Search for the cell housing the specified text and yield its (x, y) center coordinate. 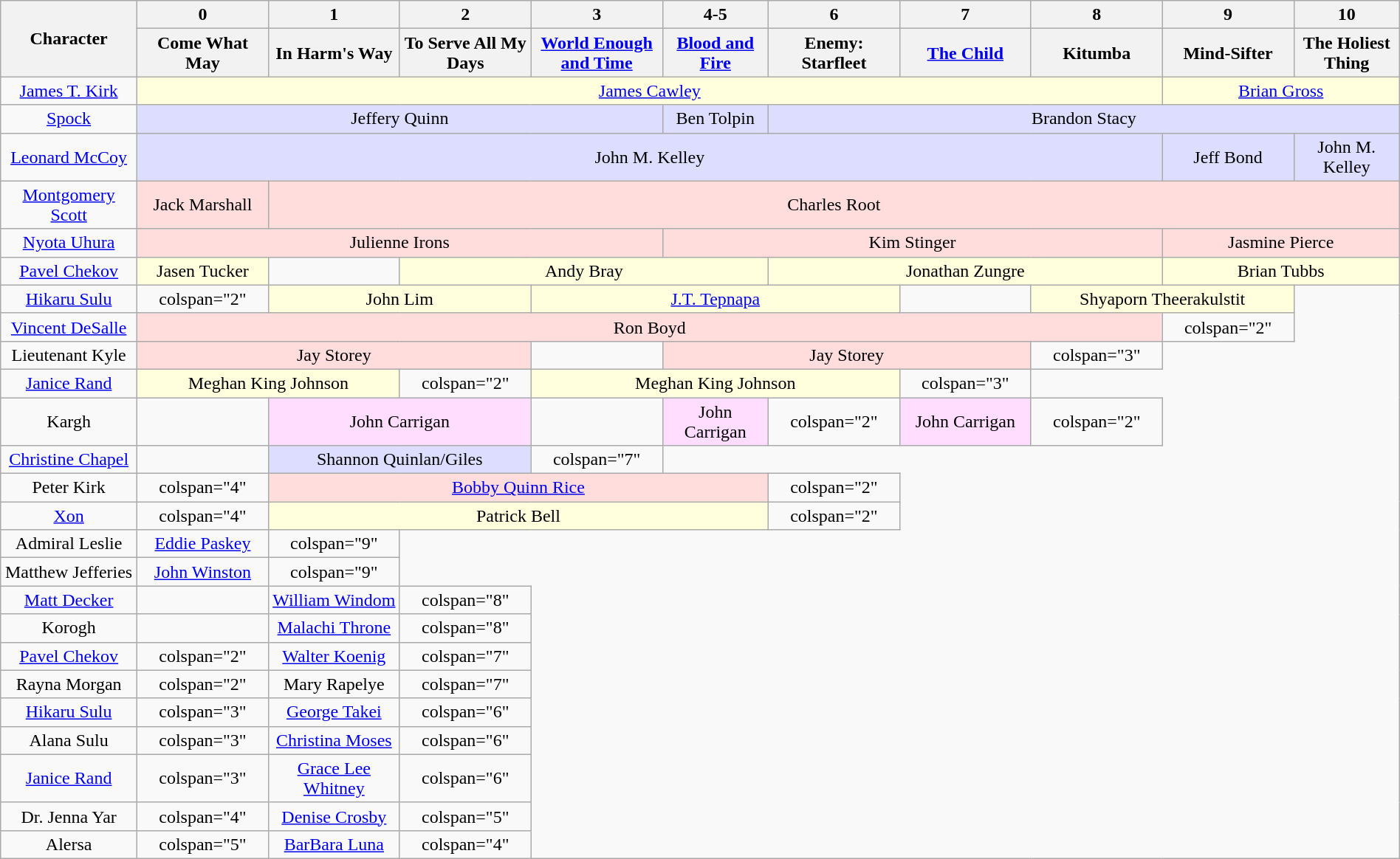
6 (834, 15)
Brandon Stacy (1084, 119)
4-5 (715, 15)
Shannon Quinlan/Giles (399, 460)
Andy Bray (583, 271)
7 (965, 15)
Mary Rapelye (334, 684)
Kim Stinger (913, 243)
Vincent DeSalle (69, 327)
Peter Kirk (69, 488)
Alersa (69, 844)
Christina Moses (334, 740)
Jeffery Quinn (400, 119)
Alana Sulu (69, 740)
Brian Tubbs (1280, 271)
Rayna Morgan (69, 684)
Korogh (69, 628)
Enemy: Starfleet (834, 53)
Brian Gross (1280, 91)
Christine Chapel (69, 460)
Charles Root (834, 205)
BarBara Luna (334, 844)
0 (203, 15)
James T. Kirk (69, 91)
John Lim (399, 299)
World Enough and Time (597, 53)
Xon (69, 516)
Blood and Fire (715, 53)
Patrick Bell (518, 516)
James Cawley (650, 91)
Malachi Throne (334, 628)
Spock (69, 119)
Walter Koenig (334, 656)
Character (69, 38)
9 (1228, 15)
Nyota Uhura (69, 243)
John Winston (203, 572)
10 (1347, 15)
Admiral Leslie (69, 544)
Jasen Tucker (203, 271)
Jack Marshall (203, 205)
Julienne Irons (400, 243)
In Harm's Way (334, 53)
J.T. Tepnapa (715, 299)
Kitumba (1097, 53)
Matt Decker (69, 600)
Kargh (69, 421)
Eddie Paskey (203, 544)
Dr. Jenna Yar (69, 816)
Lieutenant Kyle (69, 355)
To Serve All My Days (465, 53)
Jonathan Zungre (965, 271)
Bobby Quinn Rice (518, 488)
The Child (965, 53)
Matthew Jefferies (69, 572)
The Holiest Thing (1347, 53)
Jasmine Pierce (1280, 243)
3 (597, 15)
8 (1097, 15)
Come What May (203, 53)
Ron Boyd (650, 327)
1 (334, 15)
Shyaporn Theerakulstit (1162, 299)
Mind-Sifter (1228, 53)
Leonard McCoy (69, 156)
William Windom (334, 600)
Denise Crosby (334, 816)
George Takei (334, 712)
2 (465, 15)
Grace Lee Whitney (334, 778)
Ben Tolpin (715, 119)
Montgomery Scott (69, 205)
Jeff Bond (1228, 156)
